Determine the (x, y) coordinate at the center of the cell enclosing the given text.  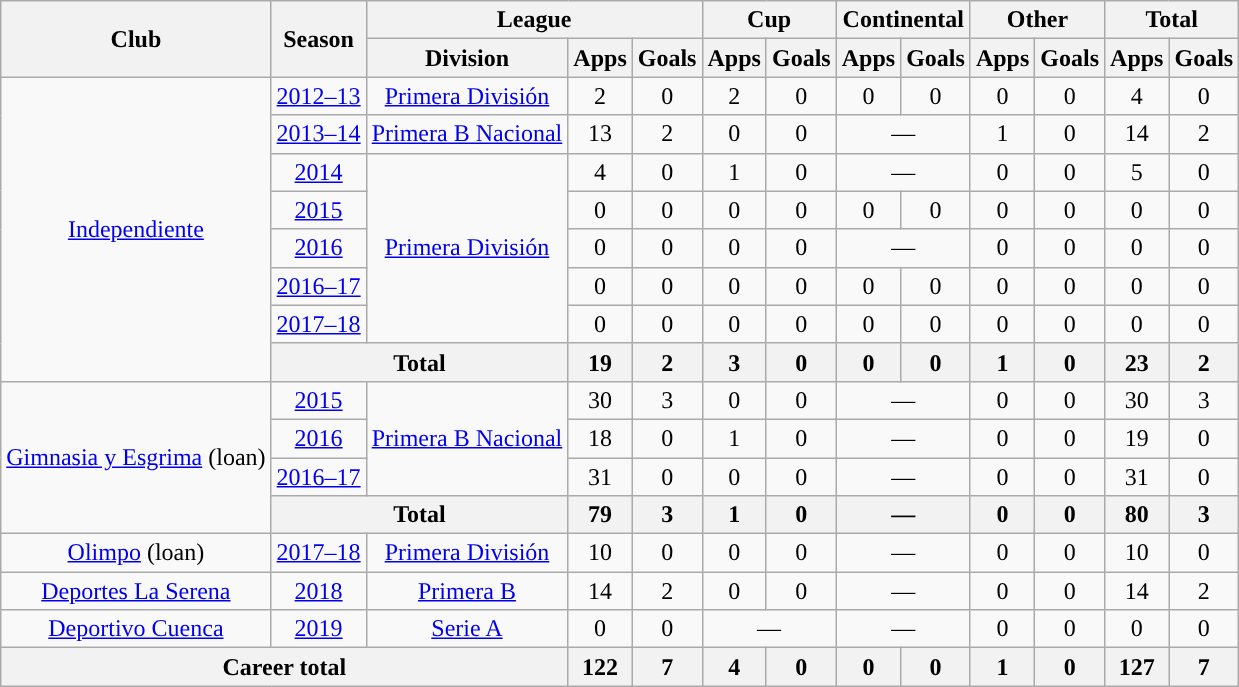
Independiente (136, 229)
Career total (284, 667)
13 (600, 134)
5 (1137, 172)
Other (1037, 20)
2018 (318, 591)
2013–14 (318, 134)
Club (136, 39)
Season (318, 39)
Deportes La Serena (136, 591)
127 (1137, 667)
Division (467, 58)
Deportivo Cuenca (136, 629)
2014 (318, 172)
Primera B (467, 591)
122 (600, 667)
80 (1137, 515)
Olimpo (loan) (136, 553)
18 (600, 438)
2012–13 (318, 96)
Serie A (467, 629)
Gimnasia y Esgrima (loan) (136, 457)
Cup (769, 20)
Continental (903, 20)
2019 (318, 629)
79 (600, 515)
League (534, 20)
23 (1137, 362)
